Locate the cell with the specified text and output its [X, Y] center coordinate. 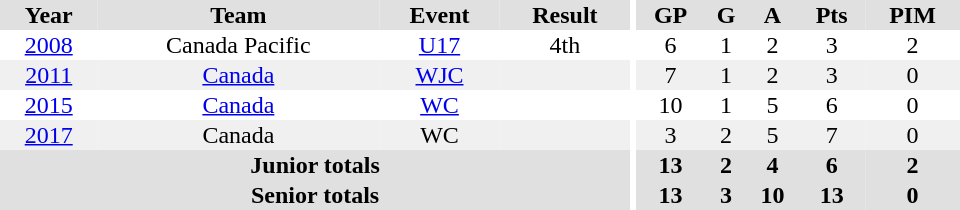
Junior totals [315, 165]
G [726, 15]
Pts [832, 15]
Team [238, 15]
Senior totals [315, 195]
2015 [48, 105]
A [773, 15]
WJC [439, 75]
2011 [48, 75]
Canada Pacific [238, 45]
U17 [439, 45]
Year [48, 15]
Result [566, 15]
2017 [48, 135]
4 [773, 165]
4th [566, 45]
GP [670, 15]
2008 [48, 45]
PIM [912, 15]
Event [439, 15]
